Provide the (x, y) coordinate of the cell's center where the given text is located.  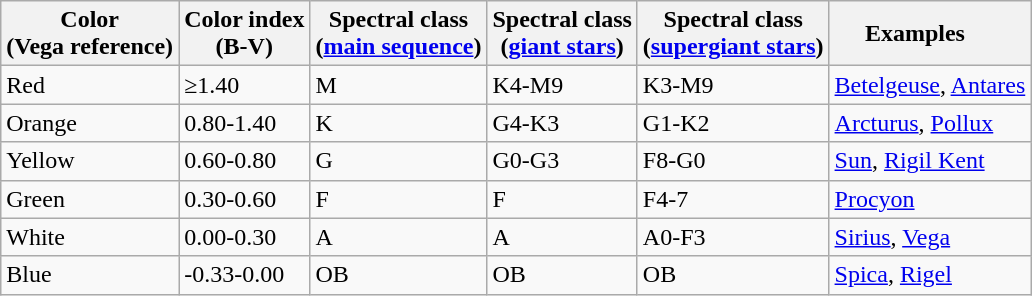
0.60-0.80 (244, 161)
Green (90, 199)
Color(Vega reference) (90, 34)
0.30-0.60 (244, 199)
Blue (90, 275)
0.80-1.40 (244, 123)
Orange (90, 123)
White (90, 237)
F4-7 (733, 199)
K (398, 123)
-0.33-0.00 (244, 275)
F8-G0 (733, 161)
Sirius, Vega (930, 237)
Procyon (930, 199)
Spectral class(giant stars) (562, 34)
G1-K2 (733, 123)
G (398, 161)
K3-M9 (733, 85)
≥1.40 (244, 85)
Spectral class(supergiant stars) (733, 34)
Color index(B-V) (244, 34)
A0-F3 (733, 237)
M (398, 85)
Betelgeuse, Antares (930, 85)
0.00-0.30 (244, 237)
Sun, Rigil Kent (930, 161)
G4-K3 (562, 123)
K4-M9 (562, 85)
Red (90, 85)
Yellow (90, 161)
G0-G3 (562, 161)
Examples (930, 34)
Arcturus, Pollux (930, 123)
Spectral class(main sequence) (398, 34)
Spica, Rigel (930, 275)
